Find where the given text appears and provide that cell's center as (x, y) coordinate. 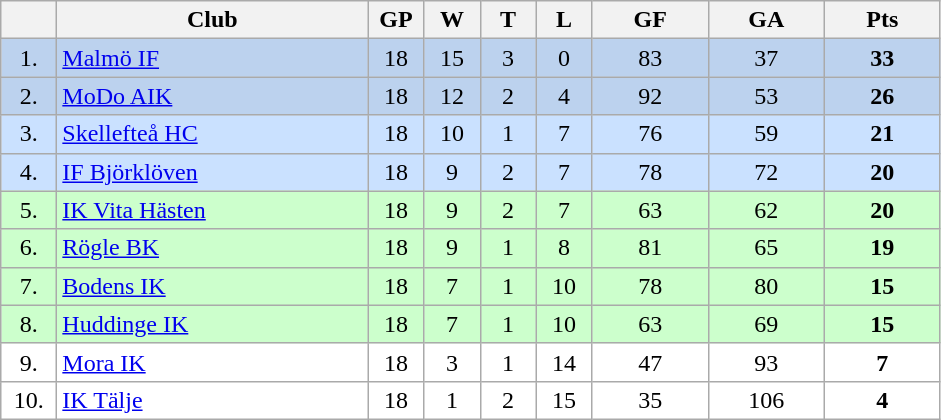
81 (650, 248)
93 (766, 362)
GF (650, 20)
35 (650, 400)
33 (882, 58)
72 (766, 172)
7. (29, 286)
3. (29, 134)
0 (564, 58)
T (508, 20)
37 (766, 58)
L (564, 20)
9. (29, 362)
Rögle BK (212, 248)
Club (212, 20)
Huddinge IK (212, 324)
106 (766, 400)
2. (29, 96)
W (452, 20)
6. (29, 248)
8 (564, 248)
69 (766, 324)
MoDo AIK (212, 96)
80 (766, 286)
Skellefteå HC (212, 134)
GP (396, 20)
Pts (882, 20)
8. (29, 324)
19 (882, 248)
12 (452, 96)
Bodens IK (212, 286)
GA (766, 20)
21 (882, 134)
14 (564, 362)
IF Björklöven (212, 172)
10. (29, 400)
Malmö IF (212, 58)
92 (650, 96)
5. (29, 210)
53 (766, 96)
Mora IK (212, 362)
26 (882, 96)
62 (766, 210)
47 (650, 362)
83 (650, 58)
65 (766, 248)
59 (766, 134)
76 (650, 134)
4. (29, 172)
1. (29, 58)
IK Vita Hästen (212, 210)
IK Tälje (212, 400)
